Determine the [x, y] coordinate at the center of the cell enclosing the given text.  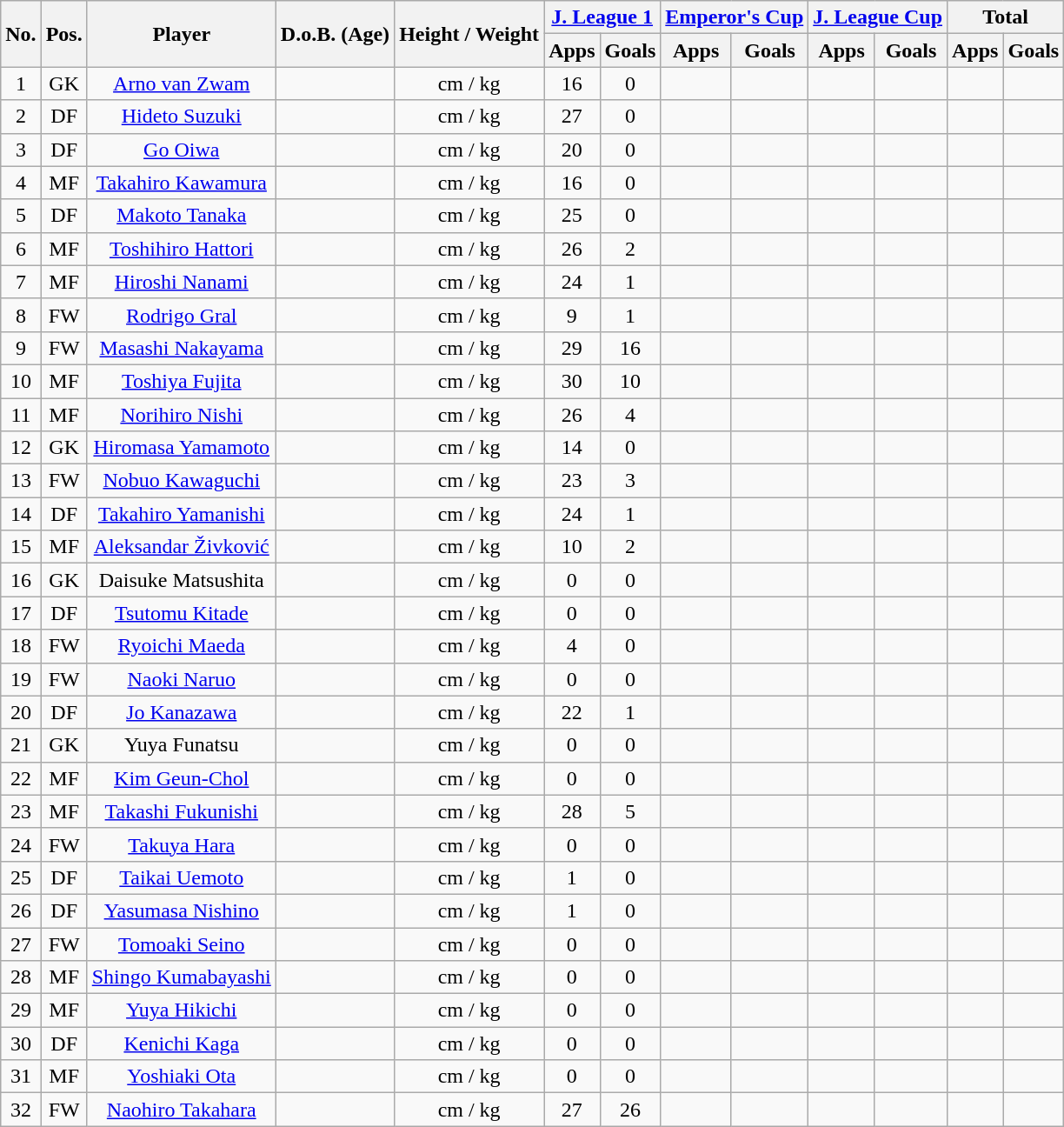
Aleksandar Živković [181, 547]
Daisuke Matsushita [181, 580]
Naoki Naruo [181, 679]
Shingo Kumabayashi [181, 977]
Player [181, 34]
Jo Kanazawa [181, 712]
Hideto Suzuki [181, 117]
Kenichi Kaga [181, 1044]
Takahiro Kawamura [181, 183]
Takuya Hara [181, 844]
Toshiya Fujita [181, 381]
Arno van Zwam [181, 83]
Yoshiaki Ota [181, 1077]
12 [21, 448]
Pos. [64, 34]
19 [21, 679]
6 [21, 249]
Hiromasa Yamamoto [181, 448]
Height / Weight [469, 34]
Ryoichi Maeda [181, 646]
Yuya Funatsu [181, 745]
Tsutomu Kitade [181, 613]
Kim Geun-Chol [181, 778]
8 [21, 315]
11 [21, 415]
17 [21, 613]
Emperor's Cup [735, 17]
Makoto Tanaka [181, 216]
7 [21, 282]
Yasumasa Nishino [181, 910]
Norihiro Nishi [181, 415]
J. League Cup [878, 17]
18 [21, 646]
Tomoaki Seino [181, 944]
21 [21, 745]
15 [21, 547]
Hiroshi Nanami [181, 282]
13 [21, 481]
J. League 1 [602, 17]
Go Oiwa [181, 150]
Toshihiro Hattori [181, 249]
Takahiro Yamanishi [181, 514]
Total [1006, 17]
32 [21, 1110]
No. [21, 34]
Masashi Nakayama [181, 348]
Naohiro Takahara [181, 1110]
31 [21, 1077]
Nobuo Kawaguchi [181, 481]
Taikai Uemoto [181, 877]
Takashi Fukunishi [181, 811]
D.o.B. (Age) [335, 34]
Yuya Hikichi [181, 1010]
Rodrigo Gral [181, 315]
